Scan for the cell matching the given text and deliver its [x, y] coordinate at center. 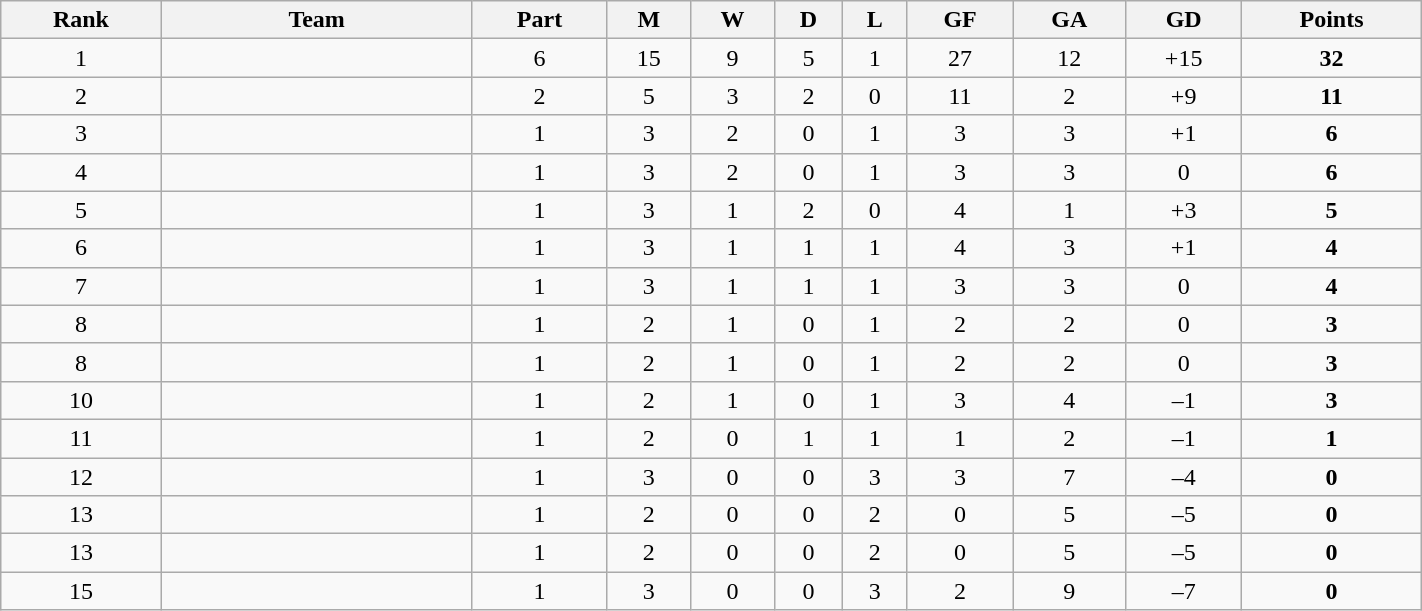
Points [1332, 20]
Part [540, 20]
GF [960, 20]
+3 [1184, 210]
27 [960, 58]
Team [316, 20]
32 [1332, 58]
–4 [1184, 477]
L [874, 20]
W [733, 20]
D [808, 20]
+15 [1184, 58]
M [649, 20]
+9 [1184, 96]
–7 [1184, 591]
GA [1069, 20]
Rank [81, 20]
GD [1184, 20]
10 [81, 400]
